Return [X, Y] of the center of cell containing provided text 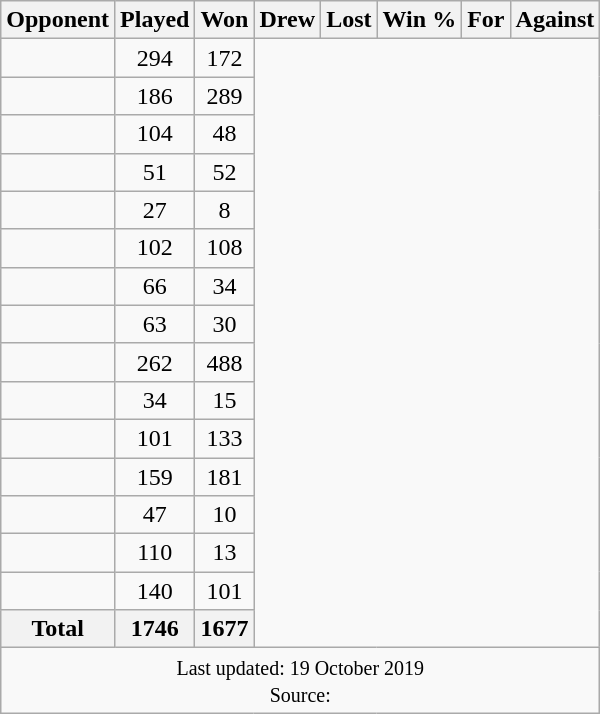
Played [155, 20]
48 [224, 134]
Drew [288, 20]
108 [224, 248]
262 [155, 362]
51 [155, 172]
8 [224, 210]
Against [555, 20]
1746 [155, 629]
294 [155, 58]
15 [224, 400]
140 [155, 591]
289 [224, 96]
488 [224, 362]
63 [155, 324]
Last updated: 19 October 2019Source: [300, 680]
172 [224, 58]
66 [155, 286]
Win % [420, 20]
Total [58, 629]
Won [224, 20]
Opponent [58, 20]
30 [224, 324]
1677 [224, 629]
104 [155, 134]
10 [224, 515]
133 [224, 438]
27 [155, 210]
47 [155, 515]
13 [224, 553]
186 [155, 96]
52 [224, 172]
181 [224, 477]
For [486, 20]
159 [155, 477]
Lost [349, 20]
102 [155, 248]
110 [155, 553]
